Return (X, Y) of the center of cell containing provided text 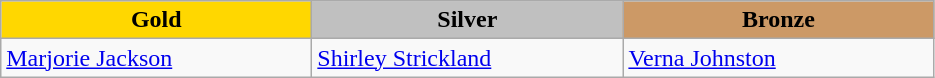
Shirley Strickland (468, 58)
Bronze (778, 20)
Marjorie Jackson (156, 58)
Verna Johnston (778, 58)
Silver (468, 20)
Gold (156, 20)
